Locate the cell with the specified text and output its [X, Y] center coordinate. 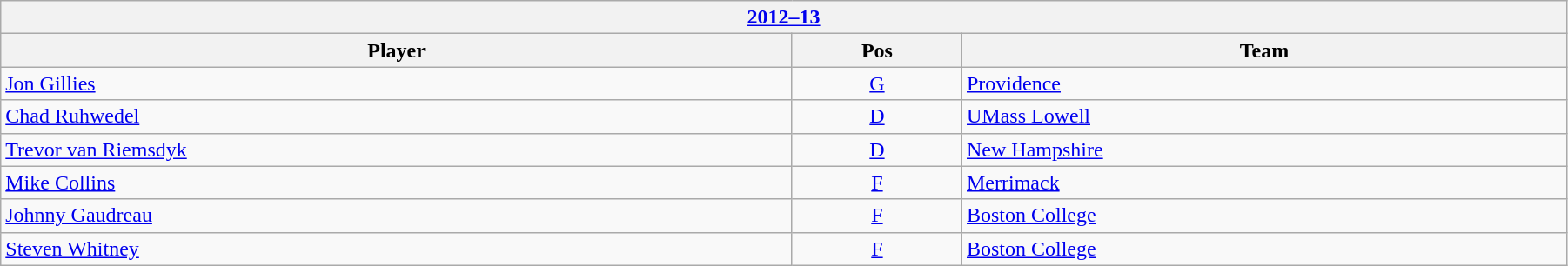
Jon Gillies [397, 83]
Mike Collins [397, 183]
New Hampshire [1263, 150]
Trevor van Riemsdyk [397, 150]
2012–13 [784, 17]
Steven Whitney [397, 249]
G [877, 83]
UMass Lowell [1263, 116]
Pos [877, 50]
Team [1263, 50]
Player [397, 50]
Providence [1263, 83]
Chad Ruhwedel [397, 116]
Johnny Gaudreau [397, 216]
Merrimack [1263, 183]
